Pinpoint the cell where the given text exists, returning its (X, Y) midpoint coordinate. 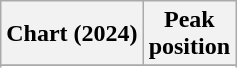
Peakposition (189, 34)
Chart (2024) (72, 34)
